Determine the [X, Y] coordinate at the center of the cell enclosing the given text.  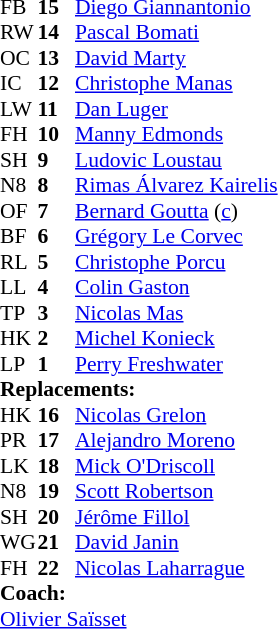
IC [19, 83]
21 [57, 543]
Scott Robertson [176, 491]
Nicolas Grelon [176, 415]
OF [19, 211]
Christophe Porcu [176, 262]
4 [57, 287]
Nicolas Laharrague [176, 568]
20 [57, 517]
Grégory Le Corvec [176, 237]
22 [57, 568]
OC [19, 58]
RW [19, 33]
Bernard Goutta (c) [176, 211]
10 [57, 135]
9 [57, 160]
LP [19, 364]
6 [57, 237]
Coach: [139, 593]
18 [57, 466]
11 [57, 109]
Rimas Álvarez Kairelis [176, 185]
5 [57, 262]
WG [19, 543]
19 [57, 491]
13 [57, 58]
LK [19, 466]
8 [57, 185]
LL [19, 287]
Christophe Manas [176, 83]
David Janin [176, 543]
Michel Konieck [176, 339]
RL [19, 262]
BF [19, 237]
Colin Gaston [176, 287]
16 [57, 415]
Perry Freshwater [176, 364]
David Marty [176, 58]
Jérôme Fillol [176, 517]
Mick O'Driscoll [176, 466]
Alejandro Moreno [176, 441]
Ludovic Loustau [176, 160]
14 [57, 33]
Nicolas Mas [176, 313]
3 [57, 313]
Pascal Bomati [176, 33]
7 [57, 211]
LW [19, 109]
17 [57, 441]
Dan Luger [176, 109]
2 [57, 339]
TP [19, 313]
Replacements: [139, 389]
1 [57, 364]
12 [57, 83]
Manny Edmonds [176, 135]
PR [19, 441]
